Capture the cell that displays the provided text and extract its [x, y] central coordinate. 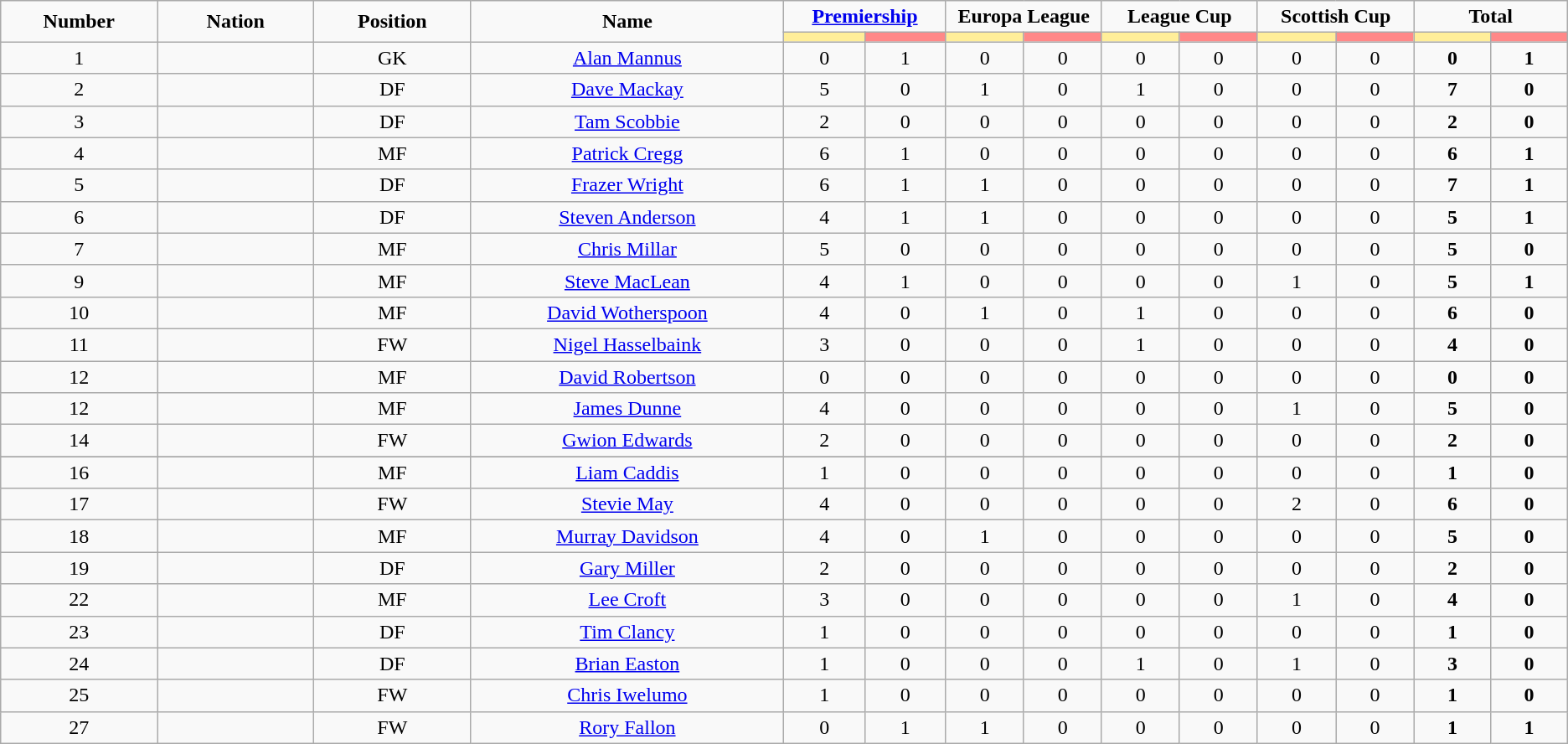
Frazer Wright [627, 185]
11 [79, 344]
Alan Mannus [627, 58]
League Cup [1179, 17]
Chris Iwelumo [627, 695]
Number [79, 22]
Patrick Cregg [627, 153]
Europa League [1024, 17]
19 [79, 568]
Name [627, 22]
23 [79, 632]
9 [79, 281]
25 [79, 695]
Nigel Hasselbaink [627, 344]
Brian Easton [627, 664]
Scottish Cup [1335, 17]
Tim Clancy [627, 632]
Stevie May [627, 504]
Steven Anderson [627, 217]
Lee Croft [627, 600]
27 [79, 727]
14 [79, 441]
Rory Fallon [627, 727]
GK [392, 58]
Position [392, 22]
Gary Miller [627, 568]
Total [1491, 17]
David Robertson [627, 376]
18 [79, 536]
Gwion Edwards [627, 441]
Nation [236, 22]
Dave Mackay [627, 90]
24 [79, 664]
17 [79, 504]
16 [79, 473]
Tam Scobbie [627, 121]
Chris Millar [627, 249]
10 [79, 313]
Murray Davidson [627, 536]
James Dunne [627, 409]
Premiership [864, 17]
Steve MacLean [627, 281]
22 [79, 600]
Liam Caddis [627, 473]
David Wotherspoon [627, 313]
